Scan for the cell matching the given text and deliver its [X, Y] coordinate at center. 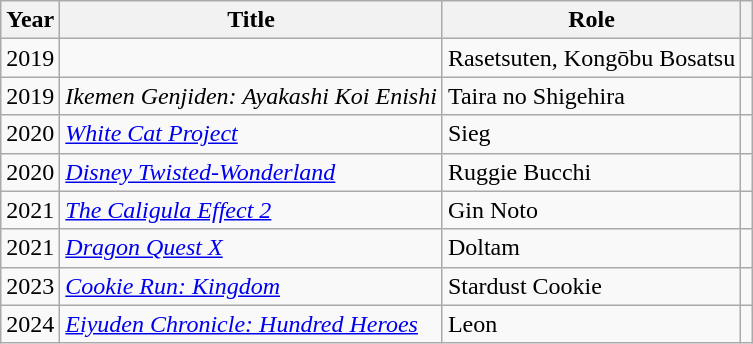
Taira no Shigehira [591, 96]
Rasetsuten, Kongōbu Bosatsu [591, 58]
Eiyuden Chronicle: Hundred Heroes [252, 324]
2024 [30, 324]
Cookie Run: Kingdom [252, 286]
Ruggie Bucchi [591, 172]
Year [30, 20]
White Cat Project [252, 134]
Stardust Cookie [591, 286]
Title [252, 20]
Role [591, 20]
Doltam [591, 248]
Leon [591, 324]
Disney Twisted-Wonderland [252, 172]
Dragon Quest X [252, 248]
Gin Noto [591, 210]
Sieg [591, 134]
Ikemen Genjiden: Ayakashi Koi Enishi [252, 96]
The Caligula Effect 2 [252, 210]
2023 [30, 286]
